Extract the [x, y] coordinate from the center of the cell holding the provided text.  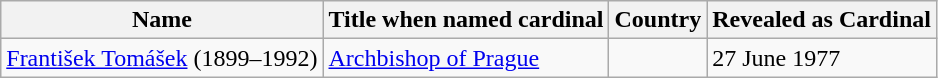
Revealed as Cardinal [822, 20]
Name [162, 20]
Country [658, 20]
Title when named cardinal [466, 20]
František Tomášek (1899–1992) [162, 58]
27 June 1977 [822, 58]
Archbishop of Prague [466, 58]
